Determine the (X, Y) coordinate at the center of the cell enclosing the given text.  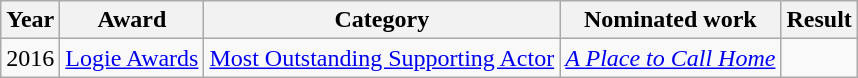
2016 (30, 58)
Category (382, 20)
Most Outstanding Supporting Actor (382, 58)
Result (819, 20)
Award (132, 20)
Year (30, 20)
A Place to Call Home (670, 58)
Logie Awards (132, 58)
Nominated work (670, 20)
